From the cell containing the given text, extract its center point as [X, Y] coordinate. 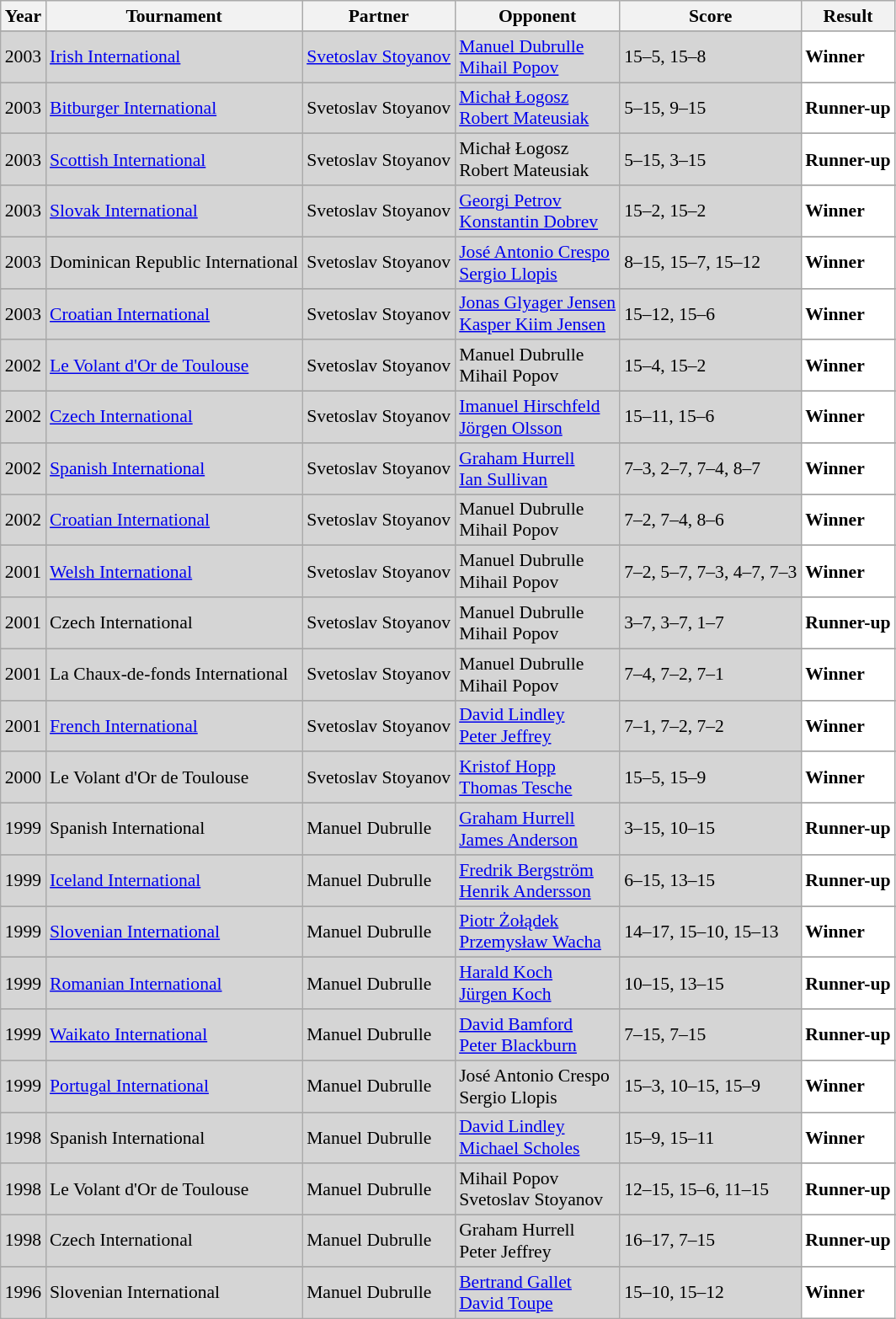
La Chaux-de-fonds International [173, 674]
Romanian International [173, 984]
3–7, 3–7, 1–7 [711, 623]
Harald Koch Jürgen Koch [537, 984]
Mihail Popov Svetoslav Stoyanov [537, 1189]
Iceland International [173, 881]
French International [173, 726]
Piotr Żołądek Przemysław Wacha [537, 932]
Partner [379, 16]
Slovak International [173, 211]
Georgi Petrov Konstantin Dobrev [537, 211]
Welsh International [173, 571]
David Lindley Peter Jeffrey [537, 726]
3–15, 10–15 [711, 829]
15–12, 15–6 [711, 313]
5–15, 9–15 [711, 108]
Graham Hurrell Ian Sullivan [537, 468]
Result [847, 16]
Year [24, 16]
Opponent [537, 16]
7–1, 7–2, 7–2 [711, 726]
7–4, 7–2, 7–1 [711, 674]
Kristof Hopp Thomas Tesche [537, 778]
Fredrik Bergström Henrik Andersson [537, 881]
15–11, 15–6 [711, 418]
15–9, 15–11 [711, 1137]
7–3, 2–7, 7–4, 8–7 [711, 468]
15–10, 15–12 [711, 1292]
10–15, 13–15 [711, 984]
16–17, 7–15 [711, 1242]
8–15, 15–7, 15–12 [711, 263]
14–17, 15–10, 15–13 [711, 932]
15–5, 15–9 [711, 778]
Jonas Glyager Jensen Kasper Kiim Jensen [537, 313]
Irish International [173, 57]
Imanuel Hirschfeld Jörgen Olsson [537, 418]
Waikato International [173, 1034]
5–15, 3–15 [711, 160]
Bitburger International [173, 108]
7–2, 7–4, 8–6 [711, 521]
David Bamford Peter Blackburn [537, 1034]
Bertrand Gallet David Toupe [537, 1292]
15–2, 15–2 [711, 211]
Portugal International [173, 1087]
Tournament [173, 16]
6–15, 13–15 [711, 881]
15–4, 15–2 [711, 366]
Dominican Republic International [173, 263]
7–2, 5–7, 7–3, 4–7, 7–3 [711, 571]
Graham Hurrell James Anderson [537, 829]
Graham Hurrell Peter Jeffrey [537, 1242]
1996 [24, 1292]
15–3, 10–15, 15–9 [711, 1087]
Scottish International [173, 160]
15–5, 15–8 [711, 57]
12–15, 15–6, 11–15 [711, 1189]
7–15, 7–15 [711, 1034]
David Lindley Michael Scholes [537, 1137]
2000 [24, 778]
Score [711, 16]
